Provide the (X, Y) coordinate of the cell's center where the given text is located.  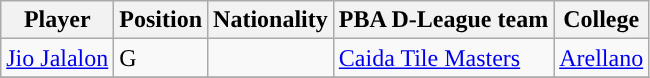
Nationality (271, 20)
Player (58, 20)
Caida Tile Masters (443, 58)
G (161, 58)
Jio Jalalon (58, 58)
College (602, 20)
Arellano (602, 58)
Position (161, 20)
PBA D-League team (443, 20)
